Find where the given text appears and provide that cell's center as [X, Y] coordinate. 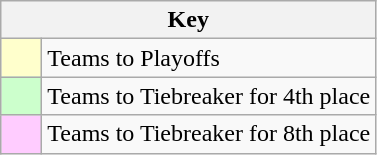
Teams to Playoffs [209, 58]
Key [188, 20]
Teams to Tiebreaker for 8th place [209, 134]
Teams to Tiebreaker for 4th place [209, 96]
